Pinpoint the cell where the given text exists, returning its [X, Y] midpoint coordinate. 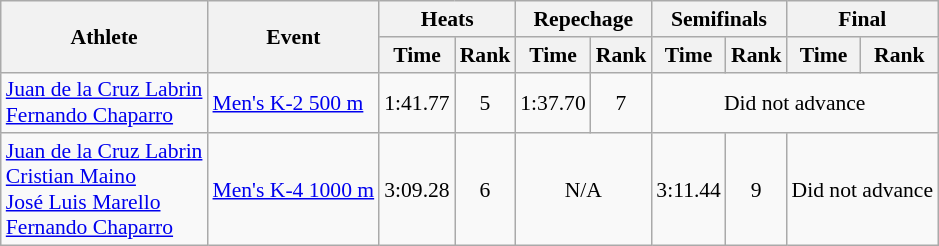
3:11.44 [688, 190]
Juan de la Cruz LabrinFernando Chaparro [104, 102]
Repechage [583, 19]
Men's K-2 500 m [293, 102]
9 [756, 190]
1:41.77 [416, 102]
5 [486, 102]
Men's K-4 1000 m [293, 190]
6 [486, 190]
Event [293, 36]
1:37.70 [552, 102]
3:09.28 [416, 190]
Semifinals [718, 19]
N/A [583, 190]
Athlete [104, 36]
Juan de la Cruz LabrinCristian MainoJosé Luis MarelloFernando Chaparro [104, 190]
Heats [447, 19]
Final [863, 19]
7 [622, 102]
